From the cell containing the given text, extract its center point as (X, Y) coordinate. 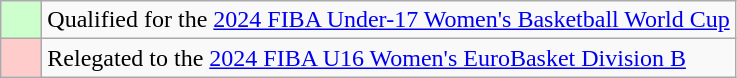
Relegated to the 2024 FIBA U16 Women's EuroBasket Division B (388, 58)
Qualified for the 2024 FIBA Under-17 Women's Basketball World Cup (388, 20)
